Capture the cell that displays the provided text and extract its [x, y] central coordinate. 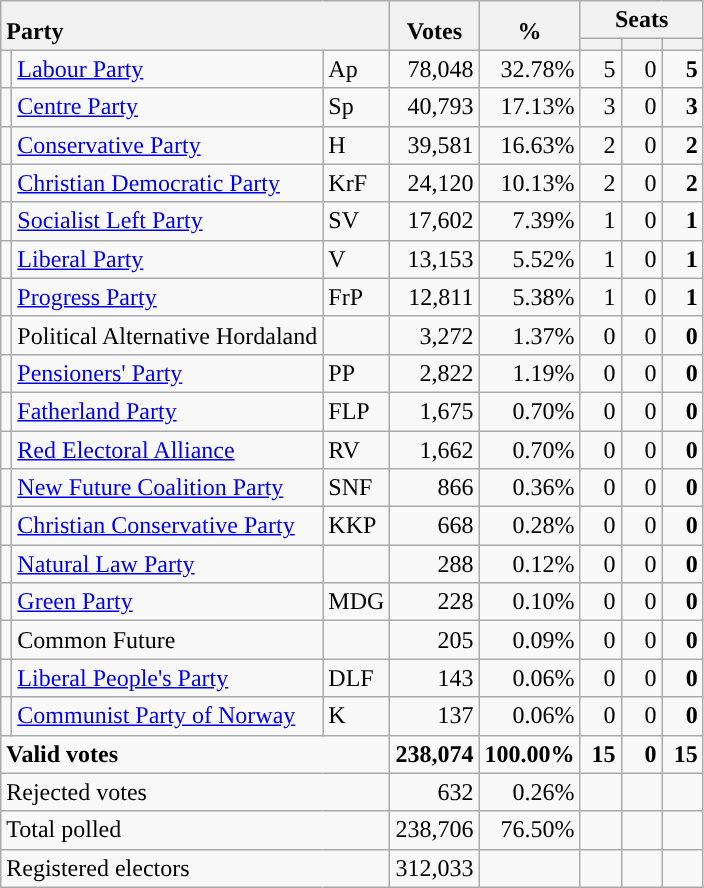
228 [434, 602]
143 [434, 678]
0.09% [530, 640]
Party [196, 26]
Christian Democratic Party [168, 183]
76.50% [530, 830]
Christian Conservative Party [168, 526]
Seats [642, 20]
Natural Law Party [168, 564]
Pensioners' Party [168, 373]
1.19% [530, 373]
Green Party [168, 602]
16.63% [530, 145]
668 [434, 526]
5.38% [530, 297]
Communist Party of Norway [168, 716]
Progress Party [168, 297]
1,675 [434, 411]
24,120 [434, 183]
Red Electoral Alliance [168, 449]
Conservative Party [168, 145]
Political Alternative Hordaland [168, 335]
39,581 [434, 145]
2,822 [434, 373]
Common Future [168, 640]
40,793 [434, 107]
12,811 [434, 297]
312,033 [434, 868]
MDG [356, 602]
Sp [356, 107]
13,153 [434, 259]
866 [434, 488]
Fatherland Party [168, 411]
100.00% [530, 754]
FLP [356, 411]
0.10% [530, 602]
H [356, 145]
FrP [356, 297]
Labour Party [168, 69]
288 [434, 564]
0.26% [530, 792]
SV [356, 221]
Registered electors [196, 868]
7.39% [530, 221]
1,662 [434, 449]
New Future Coalition Party [168, 488]
137 [434, 716]
SNF [356, 488]
205 [434, 640]
% [530, 26]
DLF [356, 678]
17.13% [530, 107]
10.13% [530, 183]
Rejected votes [196, 792]
32.78% [530, 69]
632 [434, 792]
Centre Party [168, 107]
K [356, 716]
RV [356, 449]
Votes [434, 26]
78,048 [434, 69]
0.36% [530, 488]
17,602 [434, 221]
238,706 [434, 830]
Liberal Party [168, 259]
PP [356, 373]
Liberal People's Party [168, 678]
Total polled [196, 830]
V [356, 259]
KrF [356, 183]
Valid votes [196, 754]
3,272 [434, 335]
Socialist Left Party [168, 221]
5.52% [530, 259]
238,074 [434, 754]
0.12% [530, 564]
Ap [356, 69]
KKP [356, 526]
1.37% [530, 335]
0.28% [530, 526]
